Determine the (X, Y) coordinate at the center of the cell enclosing the given text.  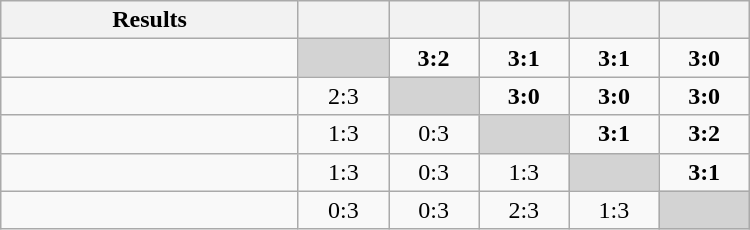
Results (150, 20)
